Return (X, Y) of the center of cell containing provided text 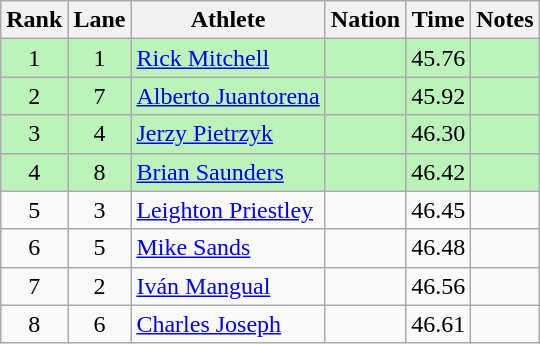
Iván Mangual (228, 286)
Charles Joseph (228, 324)
Mike Sands (228, 248)
Time (438, 20)
Rick Mitchell (228, 58)
Nation (365, 20)
Athlete (228, 20)
Notes (505, 20)
46.45 (438, 210)
Lane (100, 20)
Brian Saunders (228, 172)
Leighton Priestley (228, 210)
46.61 (438, 324)
46.30 (438, 134)
Jerzy Pietrzyk (228, 134)
Rank (34, 20)
45.76 (438, 58)
46.48 (438, 248)
46.56 (438, 286)
46.42 (438, 172)
45.92 (438, 96)
Alberto Juantorena (228, 96)
